Pinpoint the cell where the given text exists, returning its [x, y] midpoint coordinate. 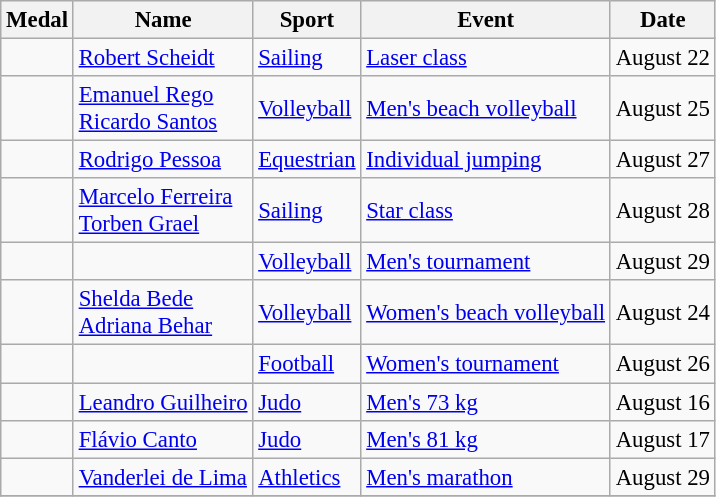
Robert Scheidt [163, 58]
Name [163, 20]
Women's tournament [486, 364]
August 27 [662, 160]
Vanderlei de Lima [163, 477]
Date [662, 20]
Leandro Guilheiro [163, 402]
Men's beach volleyball [486, 108]
Flávio Canto [163, 439]
Football [307, 364]
Women's beach volleyball [486, 312]
Event [486, 20]
August 24 [662, 312]
Marcelo FerreiraTorben Grael [163, 210]
Sport [307, 20]
Star class [486, 210]
Shelda BedeAdriana Behar [163, 312]
Men's 73 kg [486, 402]
August 22 [662, 58]
August 28 [662, 210]
Laser class [486, 58]
Men's tournament [486, 262]
August 16 [662, 402]
Athletics [307, 477]
Men's 81 kg [486, 439]
Equestrian [307, 160]
August 26 [662, 364]
August 17 [662, 439]
Medal [38, 20]
Rodrigo Pessoa [163, 160]
Emanuel RegoRicardo Santos [163, 108]
August 25 [662, 108]
Individual jumping [486, 160]
Men's marathon [486, 477]
